Return the (x, y) coordinate for the center point of the cell that contains the specified text.  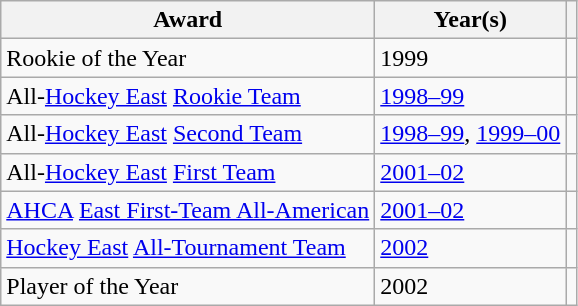
1998–99 (470, 96)
All-Hockey East Rookie Team (188, 96)
1998–99, 1999–00 (470, 134)
All-Hockey East Second Team (188, 134)
AHCA East First-Team All-American (188, 210)
Year(s) (470, 20)
Award (188, 20)
Rookie of the Year (188, 58)
Player of the Year (188, 286)
All-Hockey East First Team (188, 172)
Hockey East All-Tournament Team (188, 248)
1999 (470, 58)
